Determine the [X, Y] coordinate at the center of the cell enclosing the given text.  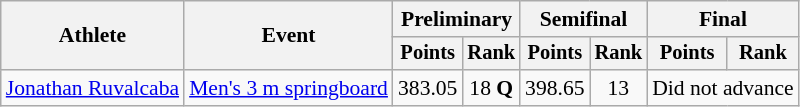
Athlete [92, 36]
18 Q [491, 88]
383.05 [428, 88]
Did not advance [723, 88]
398.65 [554, 88]
Men's 3 m springboard [288, 88]
Semifinal [584, 19]
Preliminary [456, 19]
Final [723, 19]
13 [619, 88]
Jonathan Ruvalcaba [92, 88]
Event [288, 36]
